Search for the cell housing the specified text and yield its [X, Y] center coordinate. 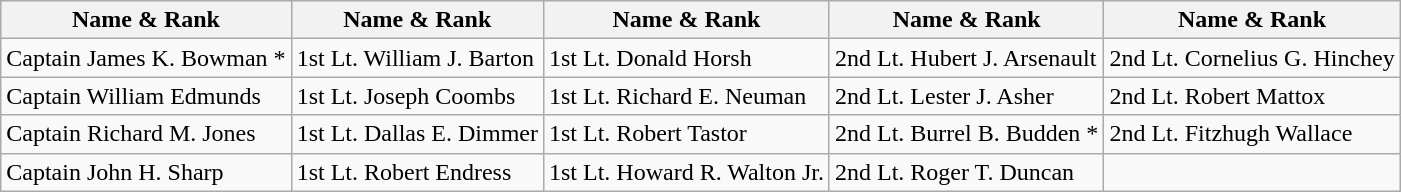
2nd Lt. Burrel B. Budden * [966, 134]
1st Lt. Robert Tastor [686, 134]
1st Lt. Richard E. Neuman [686, 96]
Captain Richard M. Jones [146, 134]
1st Lt. Joseph Coombs [417, 96]
2nd Lt. Roger T. Duncan [966, 172]
1st Lt. William J. Barton [417, 58]
1st Lt. Howard R. Walton Jr. [686, 172]
2nd Lt. Hubert J. Arsenault [966, 58]
2nd Lt. Lester J. Asher [966, 96]
2nd Lt. Fitzhugh Wallace [1252, 134]
Captain James K. Bowman * [146, 58]
Captain John H. Sharp [146, 172]
2nd Lt. Cornelius G. Hinchey [1252, 58]
1st Lt. Dallas E. Dimmer [417, 134]
1st Lt. Donald Horsh [686, 58]
Captain William Edmunds [146, 96]
1st Lt. Robert Endress [417, 172]
2nd Lt. Robert Mattox [1252, 96]
